From the cell containing the given text, extract its center point as [x, y] coordinate. 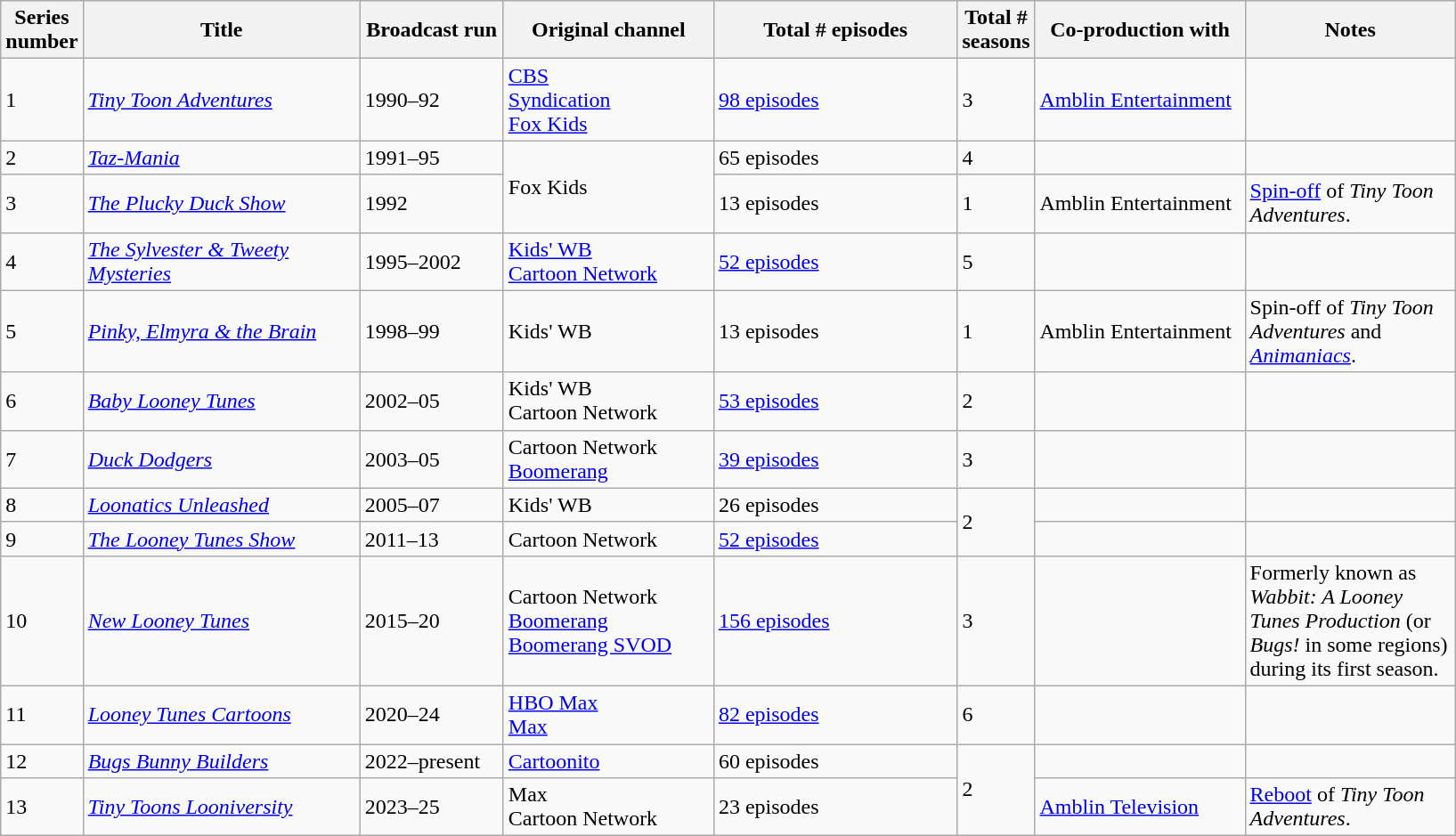
Reboot of Tiny Toon Adventures. [1350, 807]
156 episodes [835, 621]
Spin-off of Tiny Toon Adventures. [1350, 203]
2011–13 [431, 539]
Total # episodes [835, 30]
Loonatics Unleashed [221, 505]
Cartoon Network [608, 539]
65 episodes [835, 158]
Fox Kids [608, 187]
53 episodes [835, 401]
1998–99 [431, 331]
Amblin Television [1140, 807]
39 episodes [835, 459]
Cartoon Network Boomerang Boomerang SVOD [608, 621]
CBS Syndication Fox Kids [608, 100]
60 episodes [835, 761]
Broadcast run [431, 30]
Bugs Bunny Builders [221, 761]
82 episodes [835, 714]
7 [42, 459]
Co-production with [1140, 30]
10 [42, 621]
2002–05 [431, 401]
Spin-off of Tiny Toon Adventures and Animaniacs. [1350, 331]
Duck Dodgers [221, 459]
2022–present [431, 761]
Formerly known as Wabbit: A Looney Tunes Production (or Bugs! in some regions) during its first season. [1350, 621]
13 [42, 807]
2005–07 [431, 505]
Tiny Toon Adventures [221, 100]
Pinky, Elmyra & the Brain [221, 331]
MaxCartoon Network [608, 807]
26 episodes [835, 505]
12 [42, 761]
The Sylvester & Tweety Mysteries [221, 262]
1990–92 [431, 100]
Cartoon Network Boomerang [608, 459]
Title [221, 30]
Looney Tunes Cartoons [221, 714]
1992 [431, 203]
2003–05 [431, 459]
Tiny Toons Looniversity [221, 807]
Baby Looney Tunes [221, 401]
Taz-Mania [221, 158]
New Looney Tunes [221, 621]
9 [42, 539]
11 [42, 714]
The Looney Tunes Show [221, 539]
Total # seasons [996, 30]
The Plucky Duck Show [221, 203]
2023–25 [431, 807]
Notes [1350, 30]
98 episodes [835, 100]
8 [42, 505]
23 episodes [835, 807]
Series number [42, 30]
1991–95 [431, 158]
Cartoonito [608, 761]
1995–2002 [431, 262]
Original channel [608, 30]
2020–24 [431, 714]
HBO Max Max [608, 714]
2015–20 [431, 621]
